Search for the cell housing the specified text and yield its (x, y) center coordinate. 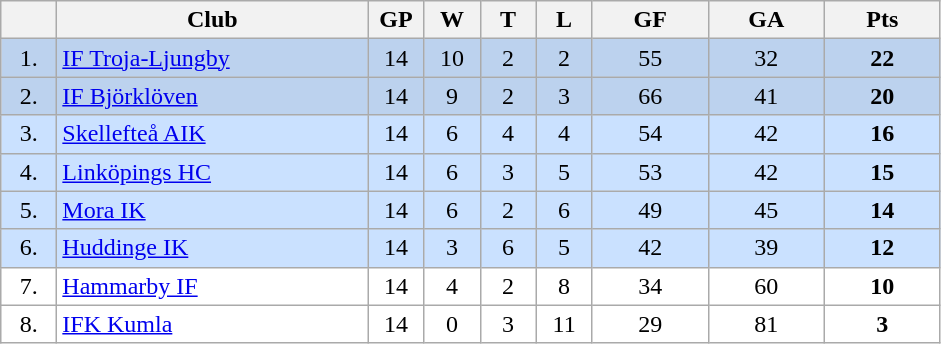
Pts (882, 20)
11 (564, 324)
5. (29, 210)
Skellefteå AIK (212, 134)
8 (564, 286)
9 (452, 96)
Club (212, 20)
6. (29, 248)
8. (29, 324)
Huddinge IK (212, 248)
41 (766, 96)
45 (766, 210)
4. (29, 172)
GF (650, 20)
55 (650, 58)
Linköpings HC (212, 172)
3. (29, 134)
12 (882, 248)
34 (650, 286)
16 (882, 134)
32 (766, 58)
T (508, 20)
53 (650, 172)
22 (882, 58)
20 (882, 96)
0 (452, 324)
81 (766, 324)
Hammarby IF (212, 286)
15 (882, 172)
7. (29, 286)
49 (650, 210)
IFK Kumla (212, 324)
GP (396, 20)
60 (766, 286)
29 (650, 324)
L (564, 20)
1. (29, 58)
Mora IK (212, 210)
IF Troja-Ljungby (212, 58)
IF Björklöven (212, 96)
66 (650, 96)
54 (650, 134)
2. (29, 96)
GA (766, 20)
W (452, 20)
39 (766, 248)
